Return the (x, y) coordinate for the center point of the cell that contains the specified text.  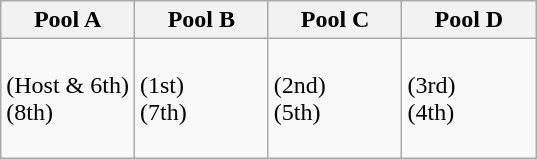
(1st) (7th) (201, 98)
Pool C (335, 20)
Pool D (469, 20)
(2nd) (5th) (335, 98)
Pool B (201, 20)
(Host & 6th) (8th) (68, 98)
Pool A (68, 20)
(3rd) (4th) (469, 98)
